Pinpoint the cell where the given text exists, returning its [X, Y] midpoint coordinate. 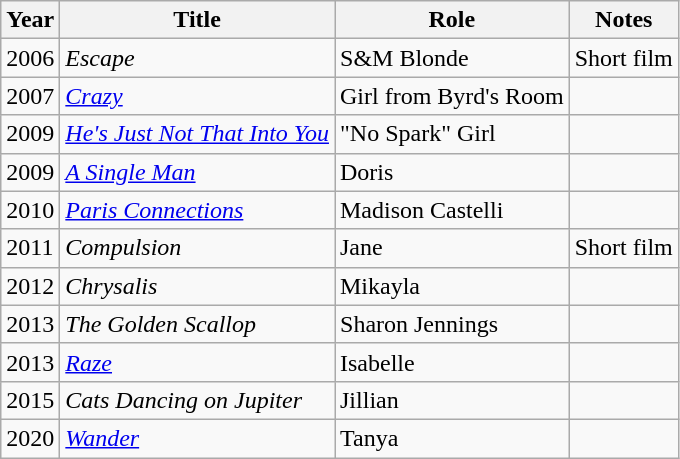
Jillian [452, 400]
Tanya [452, 438]
Role [452, 20]
2006 [30, 58]
Title [198, 20]
"No Spark" Girl [452, 134]
2012 [30, 286]
Raze [198, 362]
2020 [30, 438]
Mikayla [452, 286]
Madison Castelli [452, 210]
A Single Man [198, 172]
2007 [30, 96]
Crazy [198, 96]
Cats Dancing on Jupiter [198, 400]
Wander [198, 438]
Isabelle [452, 362]
Jane [452, 248]
Doris [452, 172]
Notes [624, 20]
The Golden Scallop [198, 324]
Sharon Jennings [452, 324]
Compulsion [198, 248]
He's Just Not That Into You [198, 134]
2015 [30, 400]
Year [30, 20]
S&M Blonde [452, 58]
Chrysalis [198, 286]
Paris Connections [198, 210]
2011 [30, 248]
2010 [30, 210]
Escape [198, 58]
Girl from Byrd's Room [452, 96]
